Output the (X, Y) coordinate of the center of the cell containing the given text.  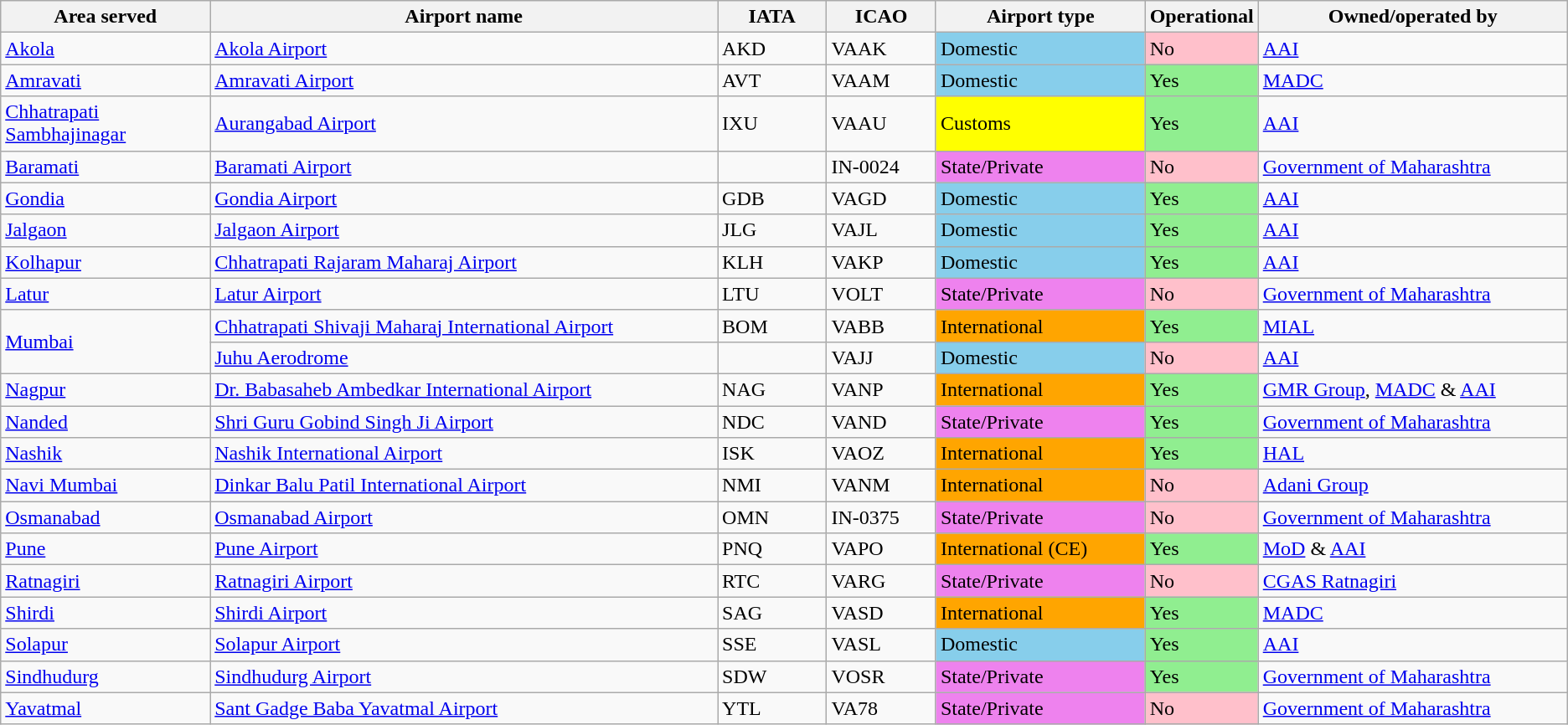
SDW (772, 676)
Solapur Airport (464, 645)
Chhatrapati Shivaji Maharaj International Airport (464, 326)
Solapur (106, 645)
Sindhudurg Airport (464, 676)
Gondia (106, 198)
Airport type (1040, 17)
IATA (772, 17)
YTL (772, 708)
Kolhapur (106, 262)
Baramati Airport (464, 167)
SSE (772, 645)
HAL (1412, 454)
GMR Group, MADC & AAI (1412, 389)
Navi Mumbai (106, 486)
Yavatmal (106, 708)
Osmanabad Airport (464, 517)
Area served (106, 17)
Osmanabad (106, 517)
VANP (881, 389)
Operational (1201, 17)
Pune (106, 549)
VAKP (881, 262)
Shri Guru Gobind Singh Ji Airport (464, 421)
VAAK (881, 49)
Shirdi (106, 613)
VAPO (881, 549)
VAJL (881, 230)
VAND (881, 421)
VAGD (881, 198)
LTU (772, 294)
NMI (772, 486)
IN-0375 (881, 517)
Jalgaon (106, 230)
VANM (881, 486)
KLH (772, 262)
Amravati Airport (464, 80)
PNQ (772, 549)
Aurangabad Airport (464, 124)
CGAS Ratnagiri (1412, 581)
VARG (881, 581)
Sant Gadge Baba Yavatmal Airport (464, 708)
MIAL (1412, 326)
Latur (106, 294)
VASL (881, 645)
VASD (881, 613)
MoD & AAI (1412, 549)
Airport name (464, 17)
VAAM (881, 80)
RTC (772, 581)
GDB (772, 198)
Shirdi Airport (464, 613)
Customs (1040, 124)
Baramati (106, 167)
Ratnagiri Airport (464, 581)
Pune Airport (464, 549)
VAJJ (881, 357)
Latur Airport (464, 294)
Nanded (106, 421)
VOLT (881, 294)
Akola (106, 49)
NDC (772, 421)
Chhatrapati Rajaram Maharaj Airport (464, 262)
JLG (772, 230)
VAOZ (881, 454)
Gondia Airport (464, 198)
AKD (772, 49)
SAG (772, 613)
Akola Airport (464, 49)
AVT (772, 80)
Adani Group (1412, 486)
Amravati (106, 80)
Nashik (106, 454)
ISK (772, 454)
Nashik International Airport (464, 454)
Dinkar Balu Patil International Airport (464, 486)
Nagpur (106, 389)
International (CE) (1040, 549)
Jalgaon Airport (464, 230)
Dr. Babasaheb Ambedkar International Airport (464, 389)
BOM (772, 326)
Ratnagiri (106, 581)
OMN (772, 517)
Chhatrapati Sambhajinagar (106, 124)
NAG (772, 389)
IXU (772, 124)
IN-0024 (881, 167)
Juhu Aerodrome (464, 357)
VOSR (881, 676)
VA78 (881, 708)
VABB (881, 326)
Mumbai (106, 342)
ICAO (881, 17)
Sindhudurg (106, 676)
Owned/operated by (1412, 17)
VAAU (881, 124)
